Search for the cell housing the specified text and yield its (X, Y) center coordinate. 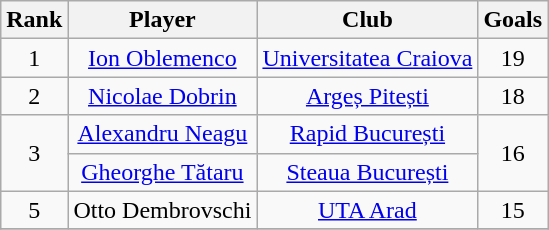
18 (513, 96)
19 (513, 58)
Rapid București (368, 134)
2 (34, 96)
Argeș Pitești (368, 96)
16 (513, 153)
Otto Dembrovschi (162, 210)
3 (34, 153)
Player (162, 20)
5 (34, 210)
Nicolae Dobrin (162, 96)
Club (368, 20)
Alexandru Neagu (162, 134)
1 (34, 58)
Goals (513, 20)
Ion Oblemenco (162, 58)
Steaua București (368, 172)
15 (513, 210)
Gheorghe Tătaru (162, 172)
Universitatea Craiova (368, 58)
UTA Arad (368, 210)
Rank (34, 20)
